Return the [X, Y] coordinate for the center point of the cell that contains the specified text.  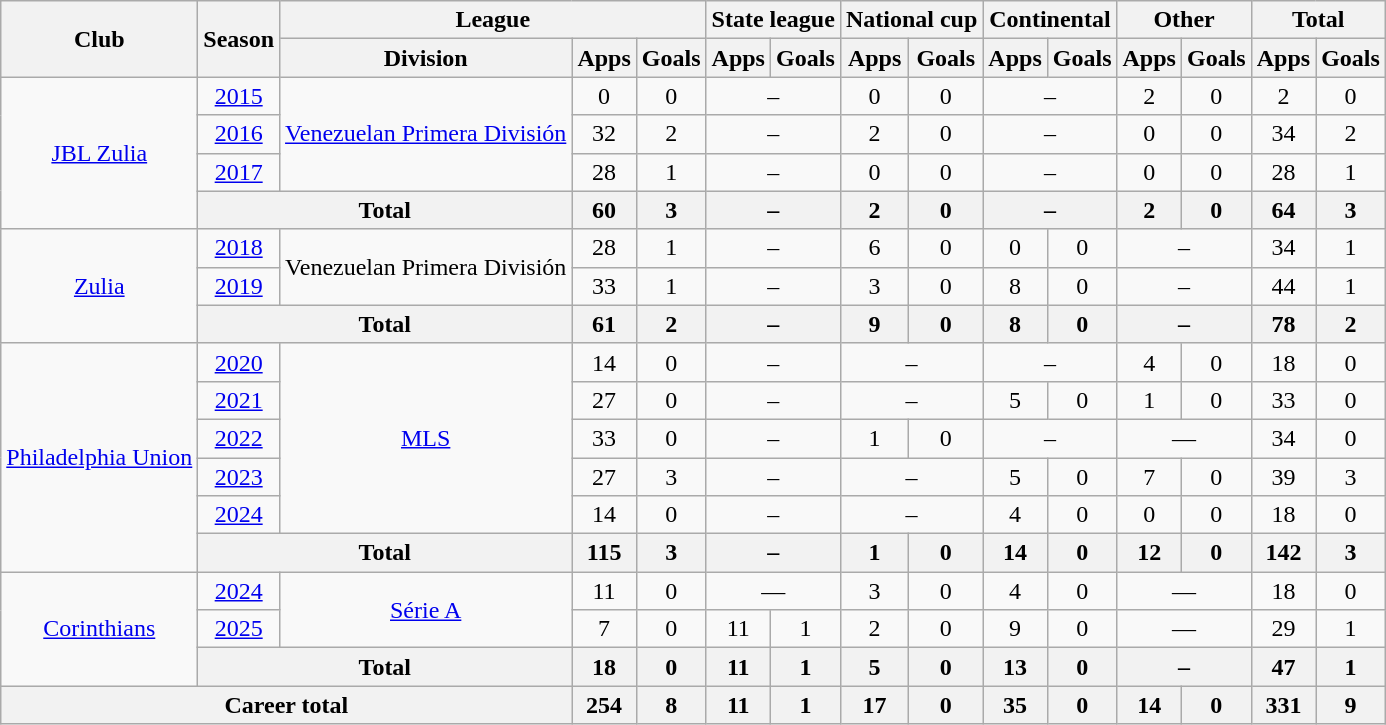
115 [604, 553]
29 [1283, 629]
National cup [911, 20]
Club [100, 39]
39 [1283, 477]
Zulia [100, 286]
64 [1283, 210]
2021 [239, 400]
254 [604, 705]
2022 [239, 438]
2017 [239, 172]
47 [1283, 667]
2019 [239, 286]
12 [1149, 553]
Corinthians [100, 629]
Continental [1050, 20]
78 [1283, 324]
MLS [426, 438]
60 [604, 210]
Other [1184, 20]
17 [874, 705]
142 [1283, 553]
JBL Zulia [100, 153]
2015 [239, 96]
Division [426, 58]
6 [874, 248]
35 [1015, 705]
Season [239, 39]
61 [604, 324]
2025 [239, 629]
2020 [239, 362]
2016 [239, 134]
13 [1015, 667]
Philadelphia Union [100, 457]
Série A [426, 610]
44 [1283, 286]
32 [604, 134]
2018 [239, 248]
2023 [239, 477]
State league [773, 20]
League [493, 20]
331 [1283, 705]
Career total [286, 705]
